From the cell containing the given text, extract its center point as (X, Y) coordinate. 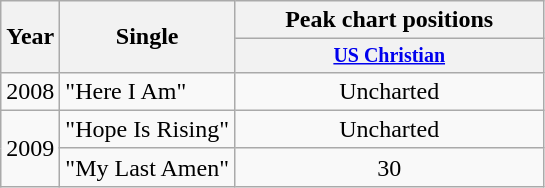
"Hope Is Rising" (148, 129)
US Christian (388, 56)
30 (388, 167)
"My Last Amen" (148, 167)
"Here I Am" (148, 91)
Year (30, 37)
2009 (30, 148)
2008 (30, 91)
Single (148, 37)
Peak chart positions (388, 20)
